Scan for the cell matching the given text and deliver its [x, y] coordinate at center. 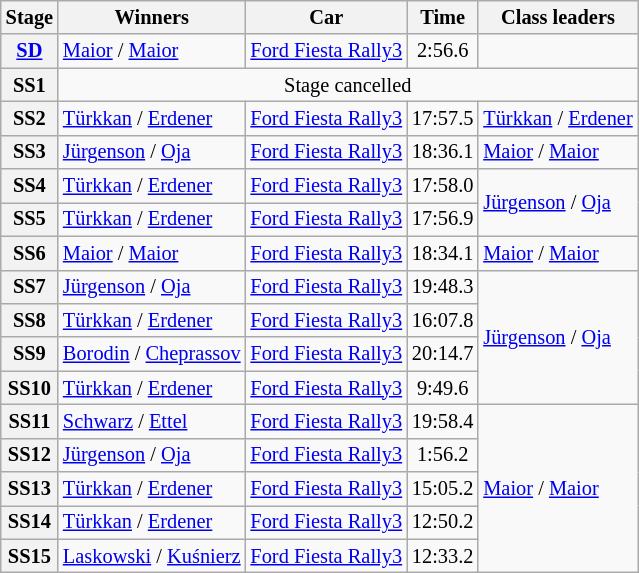
Schwarz / Ettel [152, 421]
SS12 [30, 455]
Class leaders [558, 17]
SS15 [30, 556]
Car [326, 17]
SS4 [30, 186]
SS13 [30, 489]
SS8 [30, 320]
SS14 [30, 522]
SS1 [30, 85]
18:36.1 [442, 152]
17:57.5 [442, 118]
SS10 [30, 388]
SS3 [30, 152]
16:07.8 [442, 320]
Winners [152, 17]
18:34.1 [442, 253]
17:56.9 [442, 219]
12:50.2 [442, 522]
20:14.7 [442, 354]
SS6 [30, 253]
Time [442, 17]
19:58.4 [442, 421]
SS7 [30, 287]
1:56.2 [442, 455]
15:05.2 [442, 489]
19:48.3 [442, 287]
12:33.2 [442, 556]
SS5 [30, 219]
Stage cancelled [348, 85]
Borodin / Cheprassov [152, 354]
Laskowski / Kuśnierz [152, 556]
Stage [30, 17]
SS2 [30, 118]
17:58.0 [442, 186]
SD [30, 51]
2:56.6 [442, 51]
9:49.6 [442, 388]
SS9 [30, 354]
SS11 [30, 421]
